For the text-containing cell, return its midpoint in (X, Y) coordinate format. 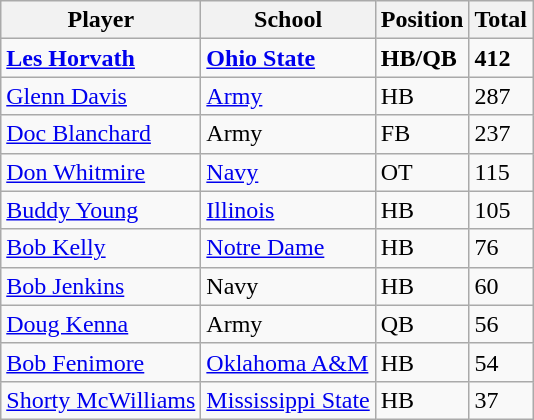
Doc Blanchard (101, 134)
412 (501, 58)
56 (501, 324)
School (288, 20)
Les Horvath (101, 58)
QB (422, 324)
Mississippi State (288, 400)
FB (422, 134)
76 (501, 248)
Doug Kenna (101, 324)
115 (501, 172)
287 (501, 96)
54 (501, 362)
Position (422, 20)
Bob Kelly (101, 248)
Bob Jenkins (101, 286)
Player (101, 20)
Buddy Young (101, 210)
60 (501, 286)
Notre Dame (288, 248)
OT (422, 172)
Ohio State (288, 58)
Glenn Davis (101, 96)
HB/QB (422, 58)
Illinois (288, 210)
Bob Fenimore (101, 362)
Total (501, 20)
Don Whitmire (101, 172)
Oklahoma A&M (288, 362)
37 (501, 400)
105 (501, 210)
237 (501, 134)
Shorty McWilliams (101, 400)
